From the cell containing the given text, extract its center point as (x, y) coordinate. 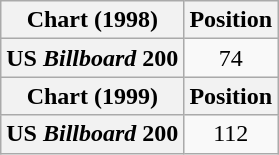
Chart (1998) (92, 20)
112 (231, 134)
Chart (1999) (92, 96)
74 (231, 58)
